Pinpoint the cell where the given text exists, returning its [x, y] midpoint coordinate. 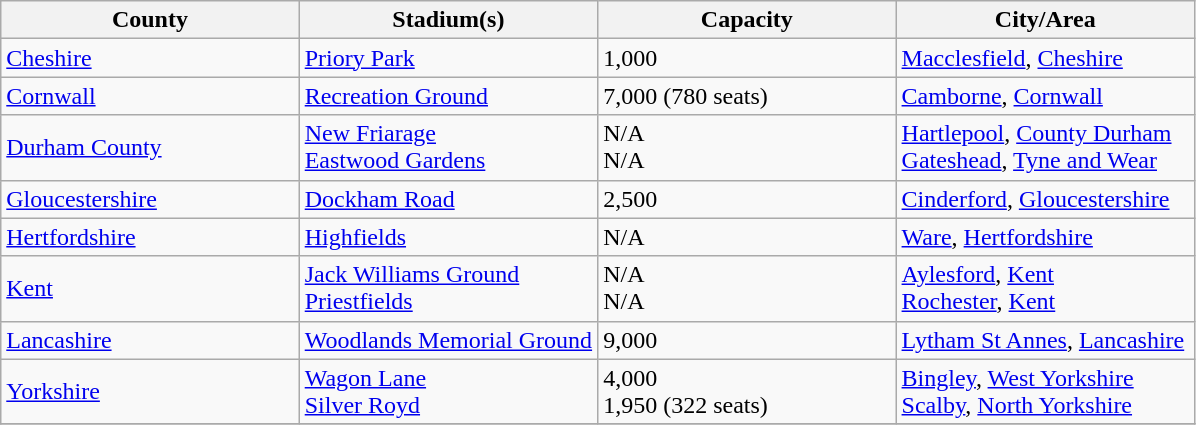
Macclesfield, Cheshire [1045, 58]
Dockham Road [448, 199]
City/Area [1045, 20]
Lancashire [150, 340]
N/A [747, 237]
Wagon LaneSilver Royd [448, 392]
New FriarageEastwood Gardens [448, 148]
7,000 (780 seats) [747, 96]
Cornwall [150, 96]
Durham County [150, 148]
Aylesford, KentRochester, Kent [1045, 288]
Camborne, Cornwall [1045, 96]
Stadium(s) [448, 20]
Bingley, West YorkshireScalby, North Yorkshire [1045, 392]
Recreation Ground [448, 96]
Woodlands Memorial Ground [448, 340]
Ware, Hertfordshire [1045, 237]
Hertfordshire [150, 237]
County [150, 20]
4,0001,950 (322 seats) [747, 392]
Gloucestershire [150, 199]
Highfields [448, 237]
Cinderford, Gloucestershire [1045, 199]
Capacity [747, 20]
Yorkshire [150, 392]
Kent [150, 288]
9,000 [747, 340]
Hartlepool, County DurhamGateshead, Tyne and Wear [1045, 148]
Priory Park [448, 58]
Jack Williams GroundPriestfields [448, 288]
2,500 [747, 199]
1,000 [747, 58]
Cheshire [150, 58]
Lytham St Annes, Lancashire [1045, 340]
